Scan for the cell matching the given text and deliver its [X, Y] coordinate at center. 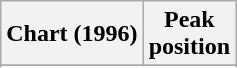
Peakposition [189, 34]
Chart (1996) [72, 34]
